Return [x, y] of the center of cell containing provided text 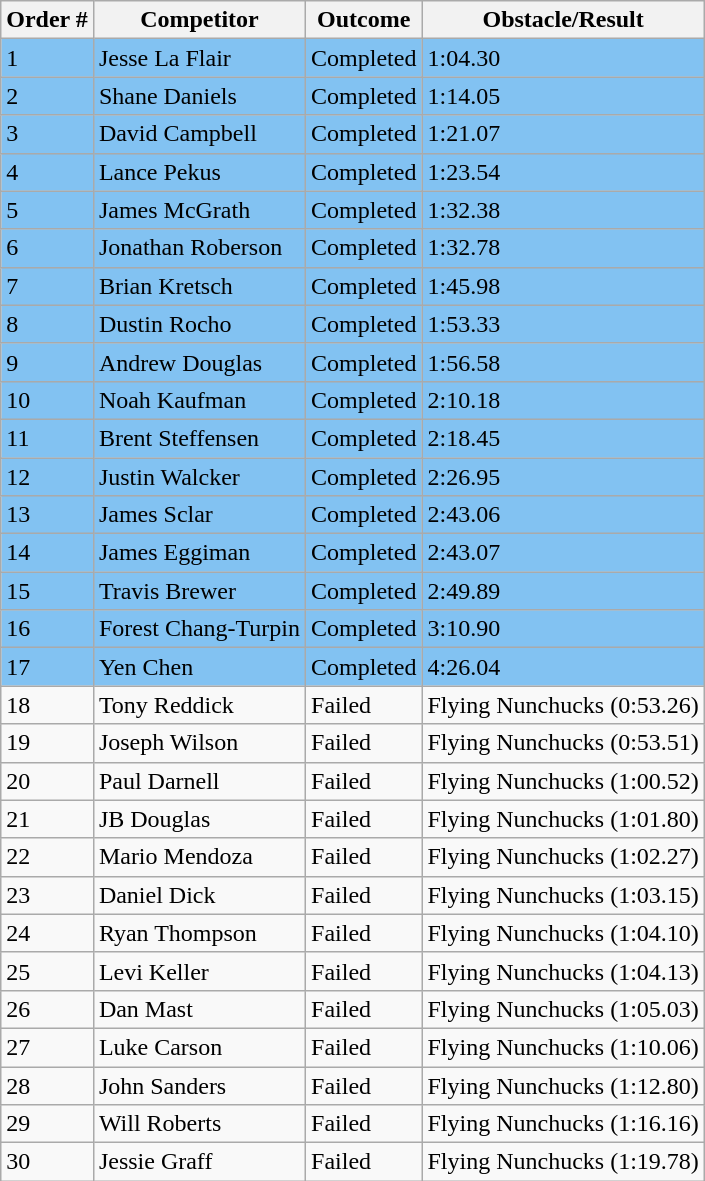
2:18.45 [563, 438]
Flying Nunchucks (1:12.80) [563, 1085]
1:23.54 [563, 172]
Flying Nunchucks (0:53.51) [563, 743]
4 [48, 172]
1:32.38 [563, 210]
Lance Pekus [199, 172]
Joseph Wilson [199, 743]
25 [48, 971]
Jonathan Roberson [199, 248]
3:10.90 [563, 629]
17 [48, 667]
7 [48, 286]
1:56.58 [563, 362]
1:53.33 [563, 324]
Travis Brewer [199, 591]
Flying Nunchucks (1:02.27) [563, 857]
Jesse La Flair [199, 58]
2:43.07 [563, 553]
9 [48, 362]
Flying Nunchucks (1:10.06) [563, 1047]
13 [48, 515]
27 [48, 1047]
15 [48, 591]
1:21.07 [563, 134]
2:49.89 [563, 591]
Order # [48, 20]
1:04.30 [563, 58]
James Eggiman [199, 553]
Flying Nunchucks (1:04.13) [563, 971]
David Campbell [199, 134]
Flying Nunchucks (1:03.15) [563, 895]
Flying Nunchucks (1:00.52) [563, 781]
12 [48, 477]
Dan Mast [199, 1009]
Levi Keller [199, 971]
Brent Steffensen [199, 438]
Competitor [199, 20]
Brian Kretsch [199, 286]
1:14.05 [563, 96]
Mario Mendoza [199, 857]
Forest Chang-Turpin [199, 629]
29 [48, 1124]
Yen Chen [199, 667]
Ryan Thompson [199, 933]
28 [48, 1085]
22 [48, 857]
Noah Kaufman [199, 400]
Flying Nunchucks (1:19.78) [563, 1162]
Andrew Douglas [199, 362]
3 [48, 134]
14 [48, 553]
Flying Nunchucks (1:05.03) [563, 1009]
18 [48, 705]
James McGrath [199, 210]
Luke Carson [199, 1047]
John Sanders [199, 1085]
2 [48, 96]
Dustin Rocho [199, 324]
1:45.98 [563, 286]
Jessie Graff [199, 1162]
Outcome [364, 20]
4:26.04 [563, 667]
11 [48, 438]
Daniel Dick [199, 895]
26 [48, 1009]
Shane Daniels [199, 96]
Paul Darnell [199, 781]
19 [48, 743]
1 [48, 58]
James Sclar [199, 515]
16 [48, 629]
Tony Reddick [199, 705]
1:32.78 [563, 248]
23 [48, 895]
5 [48, 210]
20 [48, 781]
Flying Nunchucks (1:04.10) [563, 933]
2:10.18 [563, 400]
Obstacle/Result [563, 20]
30 [48, 1162]
Flying Nunchucks (1:16.16) [563, 1124]
Will Roberts [199, 1124]
Justin Walcker [199, 477]
10 [48, 400]
24 [48, 933]
JB Douglas [199, 819]
2:26.95 [563, 477]
2:43.06 [563, 515]
8 [48, 324]
6 [48, 248]
Flying Nunchucks (1:01.80) [563, 819]
21 [48, 819]
Flying Nunchucks (0:53.26) [563, 705]
